Scan for the cell matching the given text and deliver its [x, y] coordinate at center. 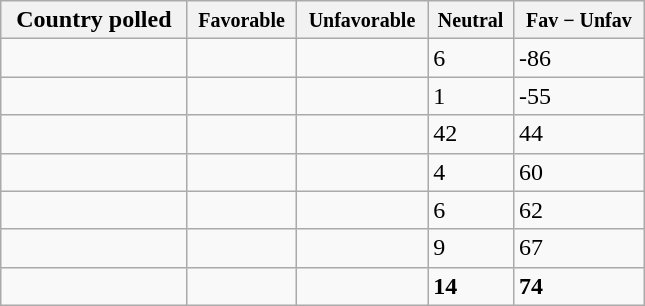
Fav − Unfav [578, 20]
67 [578, 248]
62 [578, 210]
Neutral [471, 20]
60 [578, 172]
4 [471, 172]
Unfavorable [362, 20]
9 [471, 248]
Favorable [242, 20]
-55 [578, 96]
44 [578, 134]
-86 [578, 58]
74 [578, 286]
14 [471, 286]
42 [471, 134]
1 [471, 96]
Country polled [94, 20]
